For the text-containing cell, return its midpoint in [X, Y] coordinate format. 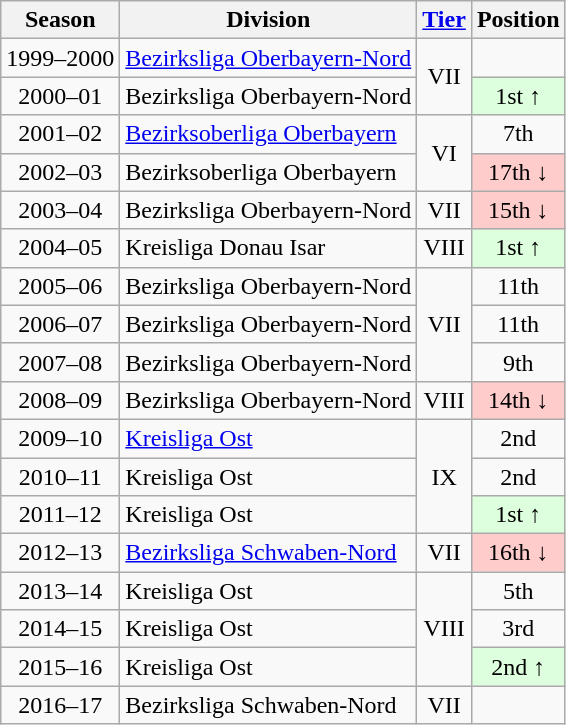
2009–10 [60, 438]
2012–13 [60, 553]
2001–02 [60, 134]
Kreisliga Donau Isar [268, 248]
2014–15 [60, 629]
2004–05 [60, 248]
3rd [518, 629]
15th ↓ [518, 210]
2007–08 [60, 362]
2011–12 [60, 515]
2008–09 [60, 400]
Position [518, 20]
2003–04 [60, 210]
2015–16 [60, 667]
Season [60, 20]
14th ↓ [518, 400]
9th [518, 362]
2000–01 [60, 96]
2016–17 [60, 705]
16th ↓ [518, 553]
2010–11 [60, 477]
Division [268, 20]
IX [444, 476]
2006–07 [60, 324]
Tier [444, 20]
1999–2000 [60, 58]
17th ↓ [518, 172]
7th [518, 134]
2002–03 [60, 172]
2005–06 [60, 286]
2013–14 [60, 591]
5th [518, 591]
2nd ↑ [518, 667]
VI [444, 153]
